Pinpoint the cell where the given text exists, returning its [X, Y] midpoint coordinate. 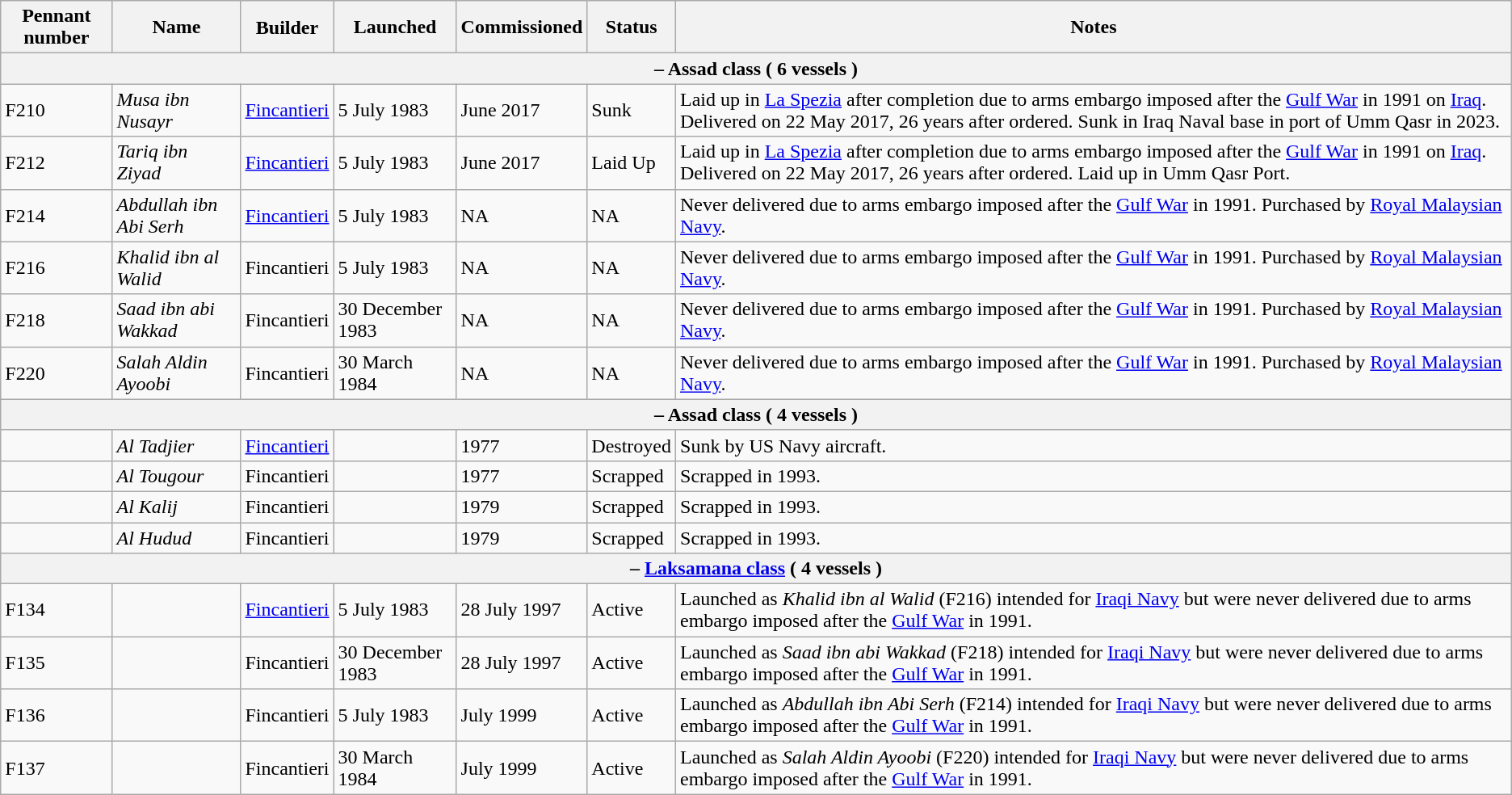
Sunk by US Navy aircraft. [1094, 445]
F216 [57, 268]
F136 [57, 716]
F214 [57, 215]
Al Kalij [176, 507]
Saad ibn abi Wakkad [176, 320]
Sunk [632, 110]
– Laksamana class ( 4 vessels ) [756, 569]
F135 [57, 662]
F212 [57, 163]
Al Tadjier [176, 445]
Builder [288, 27]
Launched as Khalid ibn al Walid (F216) intended for Iraqi Navy but were never delivered due to arms embargo imposed after the Gulf War in 1991. [1094, 611]
Al Tougour [176, 476]
Launched as Saad ibn abi Wakkad (F218) intended for Iraqi Navy but were never delivered due to arms embargo imposed after the Gulf War in 1991. [1094, 662]
Al Hudud [176, 537]
Notes [1094, 27]
Launched as Abdullah ibn Abi Serh (F214) intended for Iraqi Navy but were never delivered due to arms embargo imposed after the Gulf War in 1991. [1094, 716]
– Assad class ( 6 vessels ) [756, 69]
Musa ibn Nusayr [176, 110]
Status [632, 27]
Launched as Salah Aldin Ayoobi (F220) intended for Iraqi Navy but were never delivered due to arms embargo imposed after the Gulf War in 1991. [1094, 768]
F218 [57, 320]
F137 [57, 768]
Tariq ibn Ziyad [176, 163]
Laid Up [632, 163]
Commissioned [522, 27]
Name [176, 27]
F220 [57, 373]
Destroyed [632, 445]
– Assad class ( 4 vessels ) [756, 414]
Khalid ibn al Walid [176, 268]
Pennant number [57, 27]
F134 [57, 611]
Salah Aldin Ayoobi [176, 373]
F210 [57, 110]
Launched [395, 27]
Abdullah ibn Abi Serh [176, 215]
